Search for the cell housing the specified text and yield its (x, y) center coordinate. 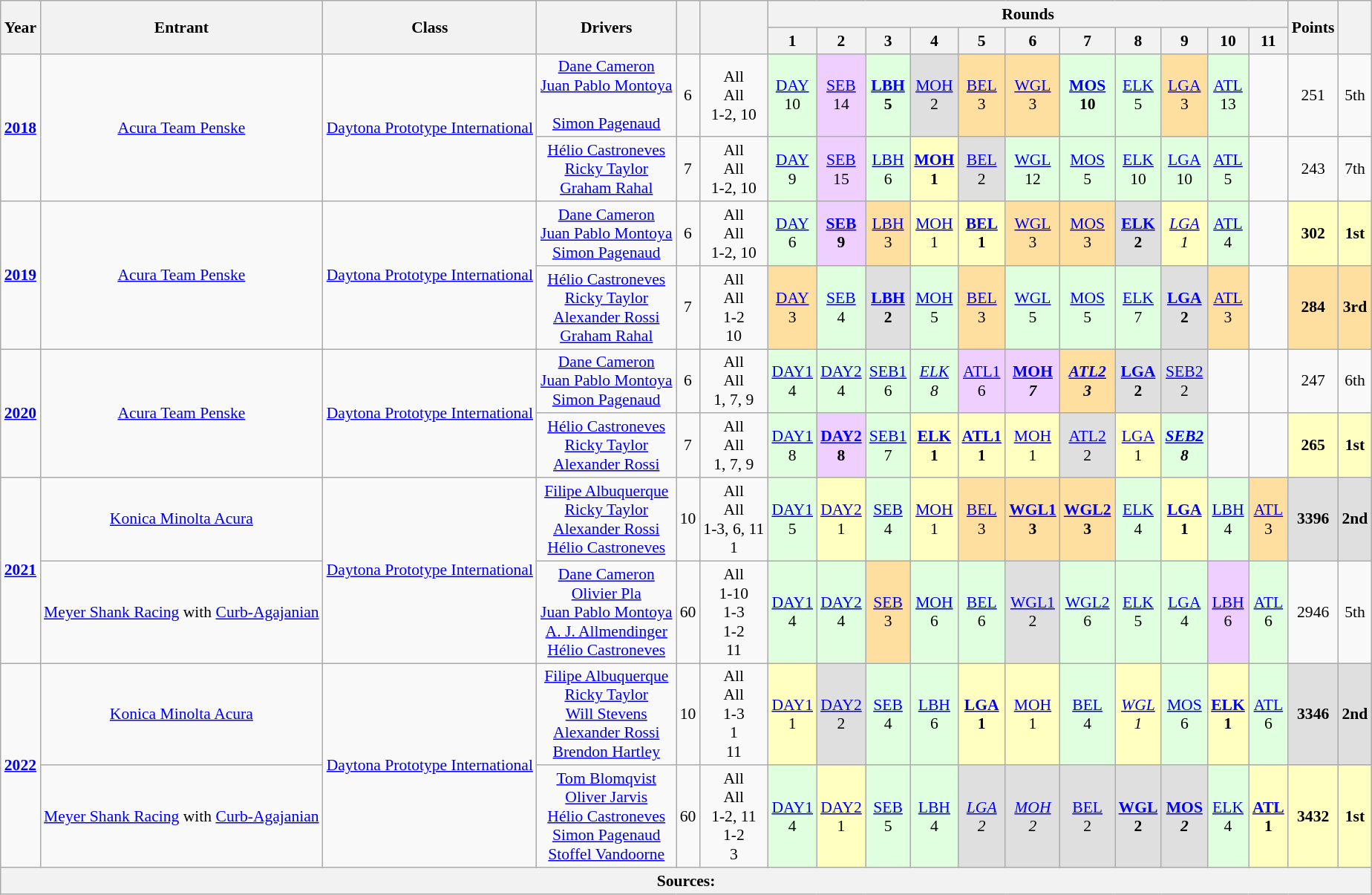
WGL2 (1139, 817)
265 (1313, 446)
2946 (1313, 612)
SEB5 (888, 817)
WGL23 (1088, 519)
Class (430, 27)
3346 (1313, 715)
Drivers (607, 27)
BEL1 (981, 233)
ELK7 (1139, 307)
DAY15 (792, 519)
Hélio Castroneves Ricky Taylor Alexander Rossi Graham Rahal (607, 307)
WGL1 (1139, 715)
SEB9 (841, 233)
All1-101-31-211 (734, 612)
3396 (1313, 519)
4 (934, 41)
AllAll1-3, 6, 111 (734, 519)
2 (841, 41)
Dane Cameron Olivier Pla Juan Pablo Montoya A. J. Allmendinger Hélio Castroneves (607, 612)
DAY18 (792, 446)
LGA10 (1184, 169)
6th (1356, 382)
3432 (1313, 817)
SEB28 (1184, 446)
SEB22 (1184, 382)
ELK2 (1139, 233)
Points (1313, 27)
Year (21, 27)
Dane Cameron Juan Pablo MontoyaSimon Pagenaud (607, 95)
Rounds (1028, 14)
LBH3 (888, 233)
ELK8 (934, 382)
LBH5 (888, 95)
MOH7 (1033, 382)
ATL1 (1268, 817)
DAY6 (792, 233)
3rd (1356, 307)
Hélio Castroneves Ricky Taylor Alexander Rossi (607, 446)
2018 (21, 128)
ATL13 (1228, 95)
2020 (21, 413)
Entrant (181, 27)
MOS2 (1184, 817)
3 (888, 41)
251 (1313, 95)
9 (1184, 41)
SEB14 (841, 95)
ATL22 (1088, 446)
WGL5 (1033, 307)
ATL4 (1228, 233)
MOS3 (1088, 233)
11 (1268, 41)
Sources: (686, 881)
MOS6 (1184, 715)
8 (1139, 41)
SEB15 (841, 169)
SEB3 (888, 612)
ATL5 (1228, 169)
247 (1313, 382)
AllAll1-3111 (734, 715)
1 (792, 41)
DAY10 (792, 95)
SEB17 (888, 446)
AllAll1-2, 111-23 (734, 817)
Hélio Castroneves Ricky Taylor Graham Rahal (607, 169)
WGL13 (1033, 519)
2019 (21, 275)
5 (981, 41)
LBH2 (888, 307)
MOH6 (934, 612)
Tom Blomqvist Oliver Jarvis Hélio Castroneves Simon Pagenaud Stoffel Vandoorne (607, 817)
MOS10 (1088, 95)
LGA4 (1184, 612)
ATL16 (981, 382)
Filipe Albuquerque Ricky Taylor Will Stevens Alexander Rossi Brendon Hartley (607, 715)
2021 (21, 570)
7th (1356, 169)
LGA3 (1184, 95)
243 (1313, 169)
DAY3 (792, 307)
BEL4 (1088, 715)
2022 (21, 765)
ATL11 (981, 446)
WGL26 (1088, 612)
ELK10 (1139, 169)
DAY9 (792, 169)
AllAll1-210 (734, 307)
SEB16 (888, 382)
Filipe Albuquerque Ricky Taylor Alexander Rossi Hélio Castroneves (607, 519)
BEL6 (981, 612)
DAY22 (841, 715)
DAY11 (792, 715)
MOH5 (934, 307)
DAY28 (841, 446)
302 (1313, 233)
284 (1313, 307)
ATL23 (1088, 382)
